For the text-containing cell, return its midpoint in (X, Y) coordinate format. 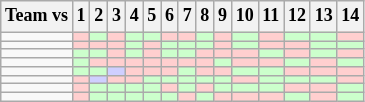
2 (99, 16)
13 (324, 16)
11 (271, 16)
8 (205, 16)
3 (117, 16)
9 (223, 16)
6 (170, 16)
10 (244, 16)
12 (298, 16)
Team vs (37, 16)
7 (187, 16)
5 (152, 16)
14 (350, 16)
4 (134, 16)
1 (81, 16)
